Determine the [x, y] coordinate at the center of the cell enclosing the given text.  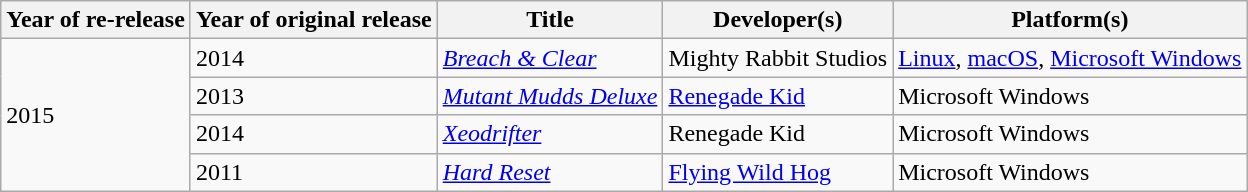
Breach & Clear [550, 58]
2015 [96, 115]
Linux, macOS, Microsoft Windows [1070, 58]
Year of re-release [96, 20]
Year of original release [314, 20]
Title [550, 20]
Mutant Mudds Deluxe [550, 96]
Xeodrifter [550, 134]
Mighty Rabbit Studios [778, 58]
2013 [314, 96]
Platform(s) [1070, 20]
Flying Wild Hog [778, 172]
Hard Reset [550, 172]
2011 [314, 172]
Developer(s) [778, 20]
